For the text-containing cell, return its midpoint in [X, Y] coordinate format. 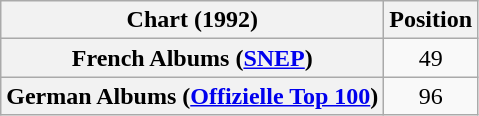
49 [431, 58]
German Albums (Offizielle Top 100) [192, 96]
French Albums (SNEP) [192, 58]
Position [431, 20]
Chart (1992) [192, 20]
96 [431, 96]
